Search for the cell housing the specified text and yield its [X, Y] center coordinate. 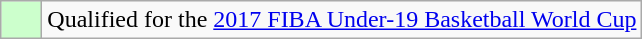
Qualified for the 2017 FIBA Under-19 Basketball World Cup [342, 20]
